Pinpoint the cell where the given text exists, returning its [x, y] midpoint coordinate. 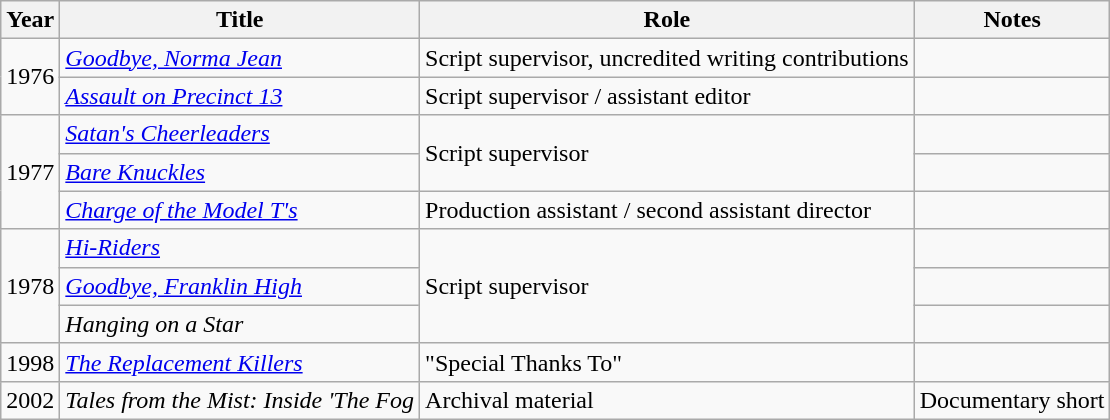
1978 [30, 286]
1976 [30, 77]
Title [240, 20]
Notes [1012, 20]
Charge of the Model T's [240, 210]
Bare Knuckles [240, 172]
Hanging on a Star [240, 324]
Assault on Precinct 13 [240, 96]
Goodbye, Norma Jean [240, 58]
Production assistant / second assistant director [668, 210]
Satan's Cheerleaders [240, 134]
2002 [30, 400]
Year [30, 20]
Documentary short [1012, 400]
1998 [30, 362]
Goodbye, Franklin High [240, 286]
Hi-Riders [240, 248]
1977 [30, 172]
Archival material [668, 400]
The Replacement Killers [240, 362]
"Special Thanks To" [668, 362]
Script supervisor / assistant editor [668, 96]
Tales from the Mist: Inside 'The Fog [240, 400]
Script supervisor, uncredited writing contributions [668, 58]
Role [668, 20]
